For the text-containing cell, return its midpoint in [x, y] coordinate format. 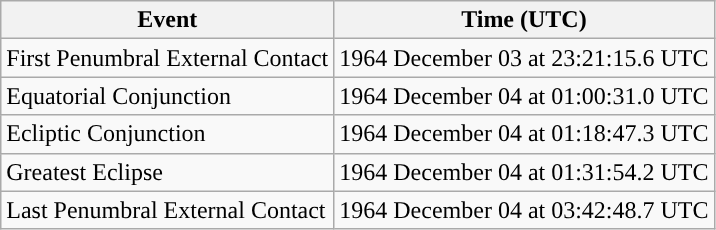
1964 December 04 at 01:00:31.0 UTC [524, 96]
Last Penumbral External Contact [168, 210]
1964 December 03 at 23:21:15.6 UTC [524, 58]
Ecliptic Conjunction [168, 134]
Event [168, 20]
First Penumbral External Contact [168, 58]
Time (UTC) [524, 20]
Greatest Eclipse [168, 172]
1964 December 04 at 03:42:48.7 UTC [524, 210]
Equatorial Conjunction [168, 96]
1964 December 04 at 01:31:54.2 UTC [524, 172]
1964 December 04 at 01:18:47.3 UTC [524, 134]
